Locate the cell with the specified text and output its (X, Y) center coordinate. 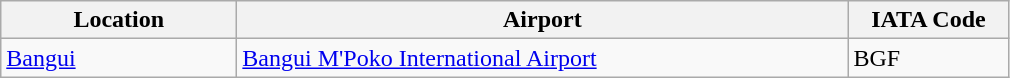
Bangui (119, 58)
IATA Code (928, 20)
Airport (542, 20)
Bangui M'Poko International Airport (542, 58)
BGF (928, 58)
Location (119, 20)
